Provide the (X, Y) coordinate of the cell's center where the given text is located.  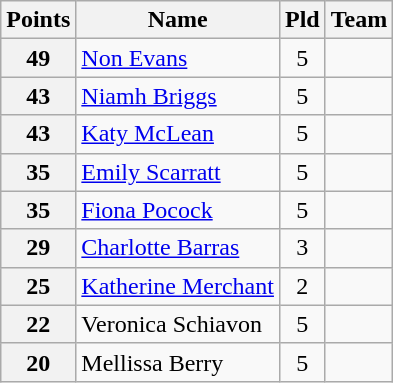
Fiona Pocock (178, 210)
Points (38, 20)
3 (302, 248)
Mellissa Berry (178, 362)
Name (178, 20)
49 (38, 58)
Pld (302, 20)
Emily Scarratt (178, 172)
25 (38, 286)
2 (302, 286)
Veronica Schiavon (178, 324)
Katy McLean (178, 134)
Charlotte Barras (178, 248)
Katherine Merchant (178, 286)
Niamh Briggs (178, 96)
29 (38, 248)
22 (38, 324)
Non Evans (178, 58)
20 (38, 362)
Team (359, 20)
